From the cell containing the given text, extract its center point as (X, Y) coordinate. 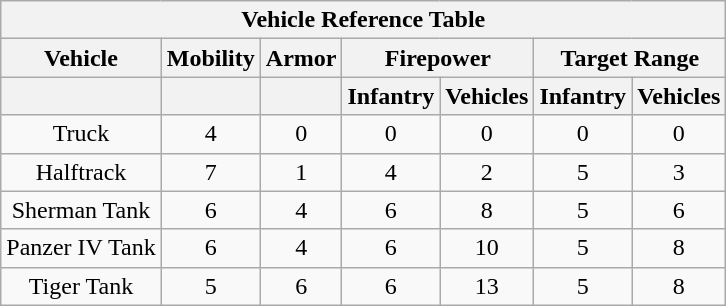
13 (487, 286)
10 (487, 248)
Tiger Tank (81, 286)
7 (210, 172)
3 (679, 172)
Vehicle Reference Table (364, 20)
Panzer IV Tank (81, 248)
Target Range (630, 58)
Vehicle (81, 58)
Halftrack (81, 172)
2 (487, 172)
Armor (301, 58)
Mobility (210, 58)
1 (301, 172)
Firepower (438, 58)
Sherman Tank (81, 210)
Truck (81, 134)
